Search for the cell housing the specified text and yield its [x, y] center coordinate. 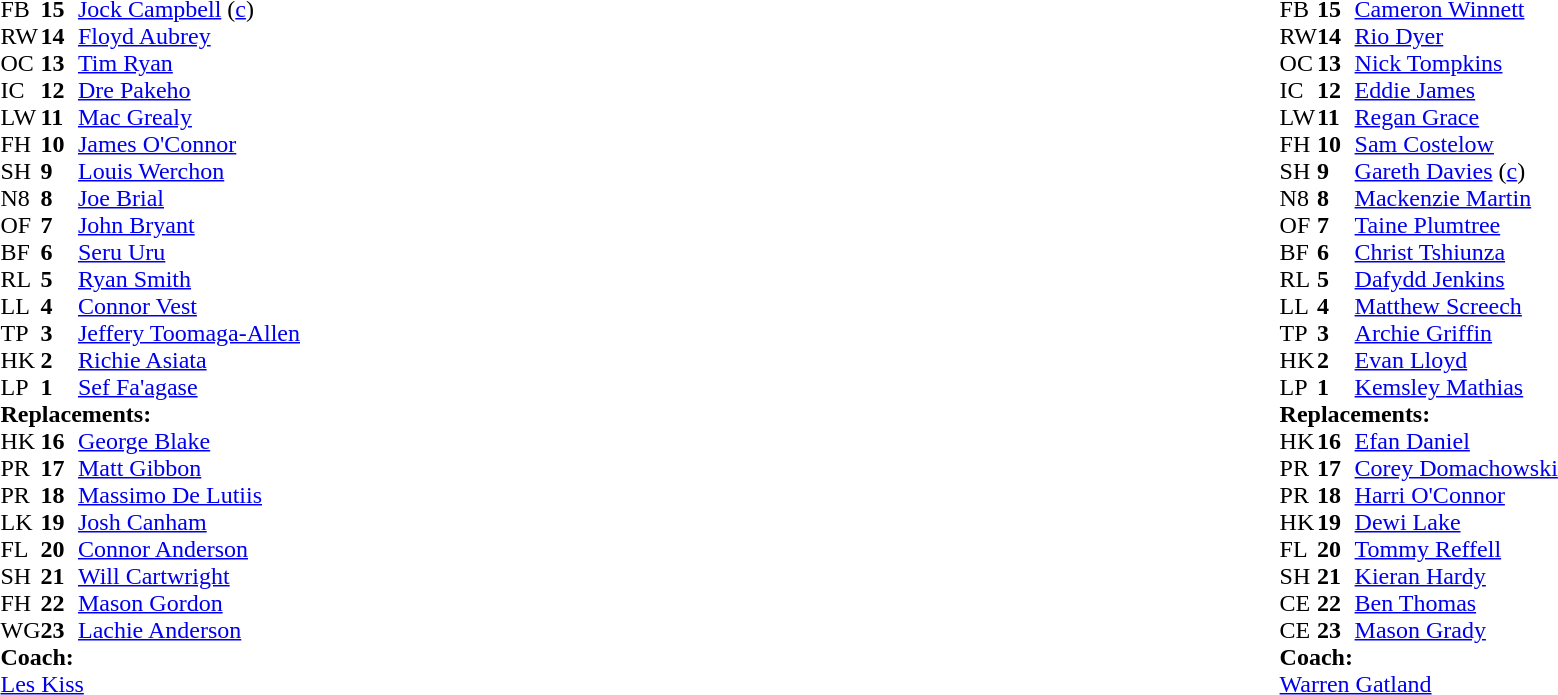
Dre Pakeho [189, 90]
Mac Grealy [189, 118]
Eddie James [1456, 90]
Efan Daniel [1456, 442]
Dewi Lake [1456, 522]
Floyd Aubrey [189, 36]
Mason Grady [1456, 630]
Ryan Smith [189, 280]
Massimo De Lutiis [189, 496]
Nick Tompkins [1456, 64]
Archie Griffin [1456, 334]
WG [20, 630]
Evan Lloyd [1456, 360]
Sef Fa'agase [189, 388]
Regan Grace [1456, 118]
Ben Thomas [1456, 604]
Connor Anderson [189, 550]
Matt Gibbon [189, 468]
Christ Tshiunza [1456, 252]
Corey Domachowski [1456, 468]
Louis Werchon [189, 172]
Mackenzie Martin [1456, 198]
George Blake [189, 442]
Kemsley Mathias [1456, 388]
Harri O'Connor [1456, 496]
John Bryant [189, 226]
Jeffery Toomaga-Allen [189, 334]
Dafydd Jenkins [1456, 280]
Rio Dyer [1456, 36]
Seru Uru [189, 252]
Gareth Davies (c) [1456, 172]
Sam Costelow [1456, 144]
Tommy Reffell [1456, 550]
Kieran Hardy [1456, 576]
Taine Plumtree [1456, 226]
Richie Asiata [189, 360]
Josh Canham [189, 522]
Will Cartwright [189, 576]
LK [20, 522]
Connor Vest [189, 306]
Tim Ryan [189, 64]
Joe Brial [189, 198]
Matthew Screech [1456, 306]
James O'Connor [189, 144]
Lachie Anderson [189, 630]
Mason Gordon [189, 604]
